Extract the [X, Y] coordinate from the center of the cell holding the provided text.  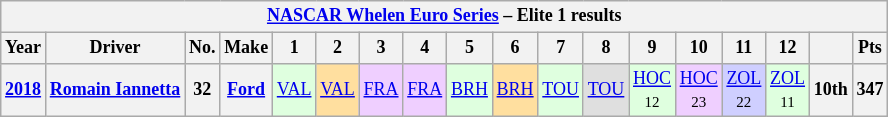
NASCAR Whelen Euro Series – Elite 1 results [444, 16]
9 [652, 48]
10th [830, 90]
7 [560, 48]
1 [294, 48]
Year [24, 48]
4 [425, 48]
No. [202, 48]
HOC23 [698, 90]
5 [470, 48]
Romain Iannetta [114, 90]
347 [870, 90]
2018 [24, 90]
Pts [870, 48]
11 [744, 48]
ZOL22 [744, 90]
32 [202, 90]
3 [381, 48]
10 [698, 48]
Ford [246, 90]
8 [606, 48]
ZOL11 [788, 90]
Make [246, 48]
6 [515, 48]
12 [788, 48]
2 [338, 48]
Driver [114, 48]
HOC12 [652, 90]
